Extract the [X, Y] coordinate from the center of the cell holding the provided text.  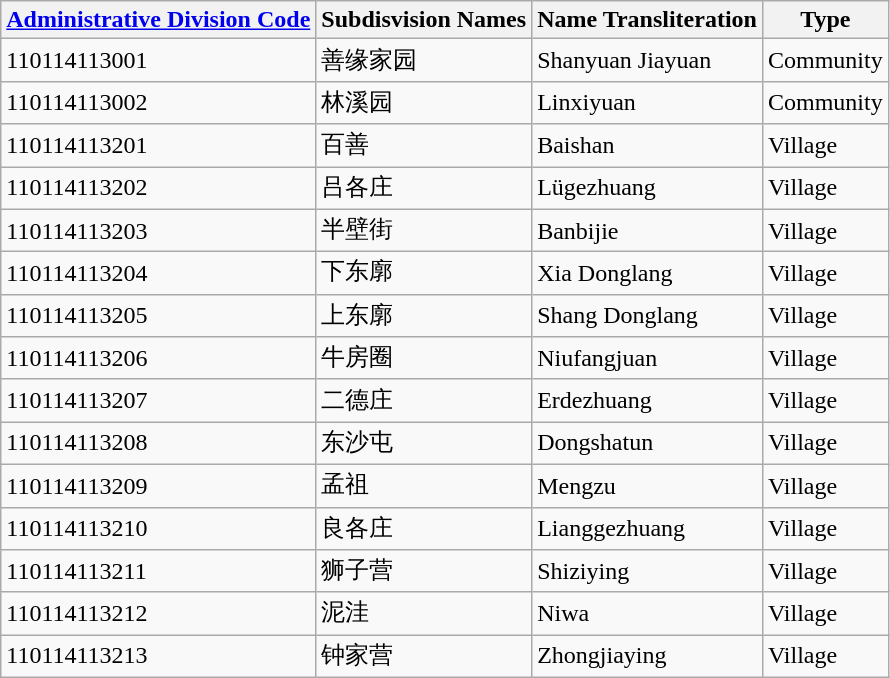
Type [825, 20]
上东廓 [424, 316]
牛房圈 [424, 358]
110114113001 [158, 60]
良各庄 [424, 528]
110114113002 [158, 102]
孟祖 [424, 486]
林溪园 [424, 102]
狮子营 [424, 572]
110114113203 [158, 230]
Shanyuan Jiayuan [648, 60]
二德庄 [424, 400]
110114113209 [158, 486]
百善 [424, 146]
Administrative Division Code [158, 20]
Mengzu [648, 486]
钟家营 [424, 656]
Zhongjiaying [648, 656]
Name Transliteration [648, 20]
Shiziying [648, 572]
下东廓 [424, 274]
善缘家园 [424, 60]
Erdezhuang [648, 400]
半壁街 [424, 230]
110114113212 [158, 614]
110114113205 [158, 316]
110114113208 [158, 444]
110114113202 [158, 188]
Baishan [648, 146]
110114113207 [158, 400]
110114113204 [158, 274]
110114113201 [158, 146]
Shang Donglang [648, 316]
Lügezhuang [648, 188]
Banbijie [648, 230]
Niufangjuan [648, 358]
东沙屯 [424, 444]
吕各庄 [424, 188]
110114113206 [158, 358]
110114113210 [158, 528]
Niwa [648, 614]
Subdisvision Names [424, 20]
Lianggezhuang [648, 528]
110114113213 [158, 656]
Xia Donglang [648, 274]
Dongshatun [648, 444]
110114113211 [158, 572]
泥洼 [424, 614]
Linxiyuan [648, 102]
